Search for the cell housing the specified text and yield its [x, y] center coordinate. 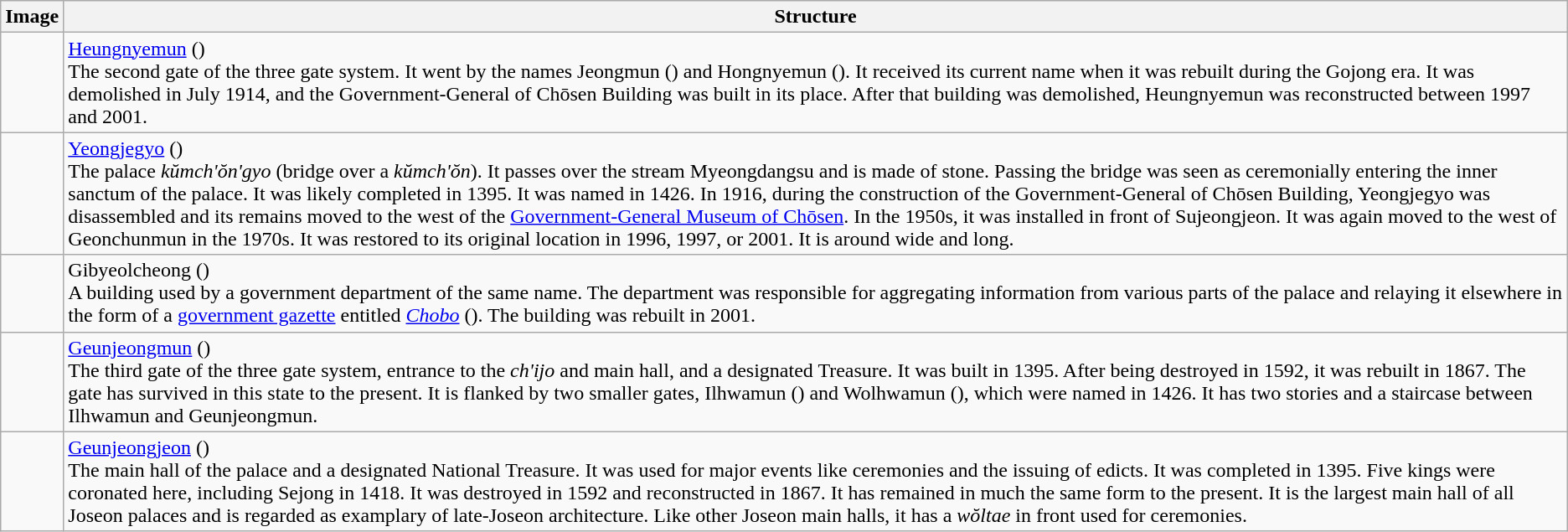
Image [32, 17]
Structure [816, 17]
